Return the (x, y) coordinate for the center point of the cell that contains the specified text.  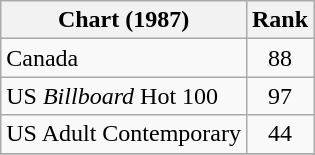
Chart (1987) (124, 20)
88 (280, 58)
44 (280, 134)
97 (280, 96)
US Adult Contemporary (124, 134)
Rank (280, 20)
Canada (124, 58)
US Billboard Hot 100 (124, 96)
